Output the [X, Y] coordinate of the center of the cell containing the given text.  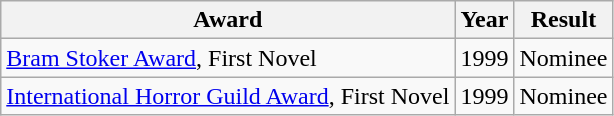
Bram Stoker Award, First Novel [228, 58]
Award [228, 20]
International Horror Guild Award, First Novel [228, 96]
Result [564, 20]
Year [484, 20]
